Find where the given text appears and provide that cell's center as (x, y) coordinate. 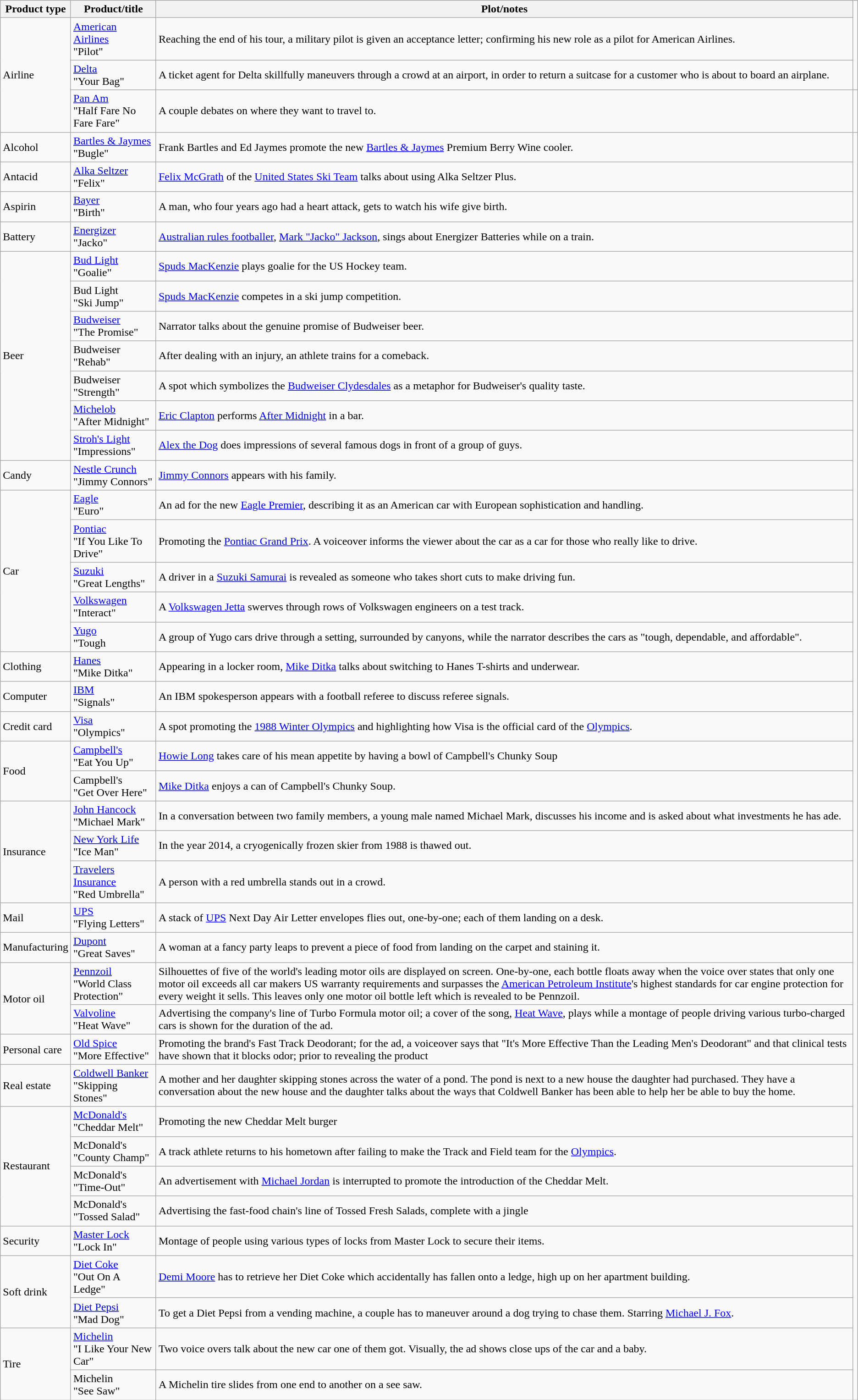
Mail (36, 918)
Suzuki"Great Lengths" (113, 577)
John Hancock"Michael Mark" (113, 815)
Alex the Dog does impressions of several famous dogs in front of a group of guys. (504, 446)
Campbell's"Eat You Up" (113, 756)
A stack of UPS Next Day Air Letter envelopes flies out, one-by-one; each of them landing on a desk. (504, 918)
Personal care (36, 1049)
Bud Light"Goalie" (113, 266)
Alka Seltzer"Felix" (113, 177)
Spuds MacKenzie competes in a ski jump competition. (504, 296)
Felix McGrath of the United States Ski Team talks about using Alka Seltzer Plus. (504, 177)
Australian rules footballer, Mark "Jacko" Jackson, sings about Energizer Batteries while on a train. (504, 237)
Motor oil (36, 999)
Mike Ditka enjoys a can of Campbell's Chunky Soup. (504, 786)
A woman at a fancy party leaps to prevent a piece of food from landing on the carpet and staining it. (504, 947)
Real estate (36, 1085)
McDonald's"County Champ" (113, 1151)
Reaching the end of his tour, a military pilot is given an acceptance letter; confirming his new role as a pilot for American Airlines. (504, 39)
Stroh's Light"Impressions" (113, 446)
Frank Bartles and Ed Jaymes promote the new Bartles & Jaymes Premium Berry Wine cooler. (504, 147)
Spuds MacKenzie plays goalie for the US Hockey team. (504, 266)
Restaurant (36, 1166)
An IBM spokesperson appears with a football referee to discuss referee signals. (504, 696)
Soft drink (36, 1291)
Bartles & Jaymes"Bugle" (113, 147)
Michelin"See Saw" (113, 1385)
A group of Yugo cars drive through a setting, surrounded by canyons, while the narrator describes the cars as "tough, dependable, and affordable". (504, 636)
Michelob"After Midnight" (113, 415)
McDonald's"Time-Out" (113, 1181)
Aspirin (36, 206)
Delta"Your Bag" (113, 75)
A spot which symbolizes the Budweiser Clydesdales as a metaphor for Budweiser's quality taste. (504, 385)
Campbell's"Get Over Here" (113, 786)
Montage of people using various types of locks from Master Lock to secure their items. (504, 1241)
Bud Light"Ski Jump" (113, 296)
Candy (36, 475)
Budweiser"Rehab" (113, 356)
To get a Diet Pepsi from a vending machine, a couple has to maneuver around a dog trying to chase them. Starring Michael J. Fox. (504, 1312)
Michelin"I Like Your New Car" (113, 1349)
Pan Am"Half Fare No Fare Fare" (113, 111)
Yugo"Tough (113, 636)
Beer (36, 356)
Energizer"Jacko" (113, 237)
Security (36, 1241)
Appearing in a locker room, Mike Ditka talks about switching to Hanes T-shirts and underwear. (504, 667)
Clothing (36, 667)
A person with a red umbrella stands out in a crowd. (504, 881)
An ad for the new Eagle Premier, describing it as an American car with European sophistication and handling. (504, 505)
Promoting the new Cheddar Melt burger (504, 1122)
Insurance (36, 852)
Pennzoil"World Class Protection" (113, 984)
Advertising the fast-food chain's line of Tossed Fresh Salads, complete with a jingle (504, 1211)
Computer (36, 696)
Diet Coke"Out On A Ledge" (113, 1277)
After dealing with an injury, an athlete trains for a comeback. (504, 356)
A driver in a Suzuki Samurai is revealed as someone who takes short cuts to make driving fun. (504, 577)
Two voice overs talk about the new car one of them got. Visually, the ad shows close ups of the car and a baby. (504, 1349)
Credit card (36, 726)
Battery (36, 237)
Narrator talks about the genuine promise of Budweiser beer. (504, 326)
Tire (36, 1364)
Master Lock"Lock In" (113, 1241)
A spot promoting the 1988 Winter Olympics and highlighting how Visa is the official card of the Olympics. (504, 726)
In the year 2014, a cryogenically frozen skier from 1988 is thawed out. (504, 846)
A Volkswagen Jetta swerves through rows of Volkswagen engineers on a test track. (504, 607)
Alcohol (36, 147)
Howie Long takes care of his mean appetite by having a bowl of Campbell's Chunky Soup (504, 756)
Coldwell Banker"Skipping Stones" (113, 1085)
New York Life"Ice Man" (113, 846)
Bayer"Birth" (113, 206)
Antacid (36, 177)
Food (36, 771)
Dupont"Great Saves" (113, 947)
In a conversation between two family members, a young male named Michael Mark, discusses his income and is asked about what investments he has ade. (504, 815)
Old Spice"More Effective" (113, 1049)
Volkswagen"Interact" (113, 607)
Pontiac"If You Like To Drive" (113, 541)
Eagle"Euro" (113, 505)
Jimmy Connors appears with his family. (504, 475)
Diet Pepsi"Mad Dog" (113, 1312)
Valvoline"Heat Wave" (113, 1020)
Budweiser"Strength" (113, 385)
Hanes"Mike Ditka" (113, 667)
Plot/notes (504, 9)
Product type (36, 9)
UPS"Flying Letters" (113, 918)
A Michelin tire slides from one end to another on a see saw. (504, 1385)
Manufacturing (36, 947)
Product/title (113, 9)
Travelers Insurance"Red Umbrella" (113, 881)
An advertisement with Michael Jordan is interrupted to promote the introduction of the Cheddar Melt. (504, 1181)
IBM"Signals" (113, 696)
McDonald's"Cheddar Melt" (113, 1122)
Visa"Olympics" (113, 726)
Demi Moore has to retrieve her Diet Coke which accidentally has fallen onto a ledge, high up on her apartment building. (504, 1277)
American Airlines"Pilot" (113, 39)
Car (36, 571)
A couple debates on where they want to travel to. (504, 111)
Budweiser"The Promise" (113, 326)
Airline (36, 75)
Nestle Crunch"Jimmy Connors" (113, 475)
Promoting the Pontiac Grand Prix. A voiceover informs the viewer about the car as a car for those who really like to drive. (504, 541)
Eric Clapton performs After Midnight in a bar. (504, 415)
A track athlete returns to his hometown after failing to make the Track and Field team for the Olympics. (504, 1151)
McDonald's"Tossed Salad" (113, 1211)
A man, who four years ago had a heart attack, gets to watch his wife give birth. (504, 206)
